Extract the [x, y] coordinate from the center of the cell holding the provided text.  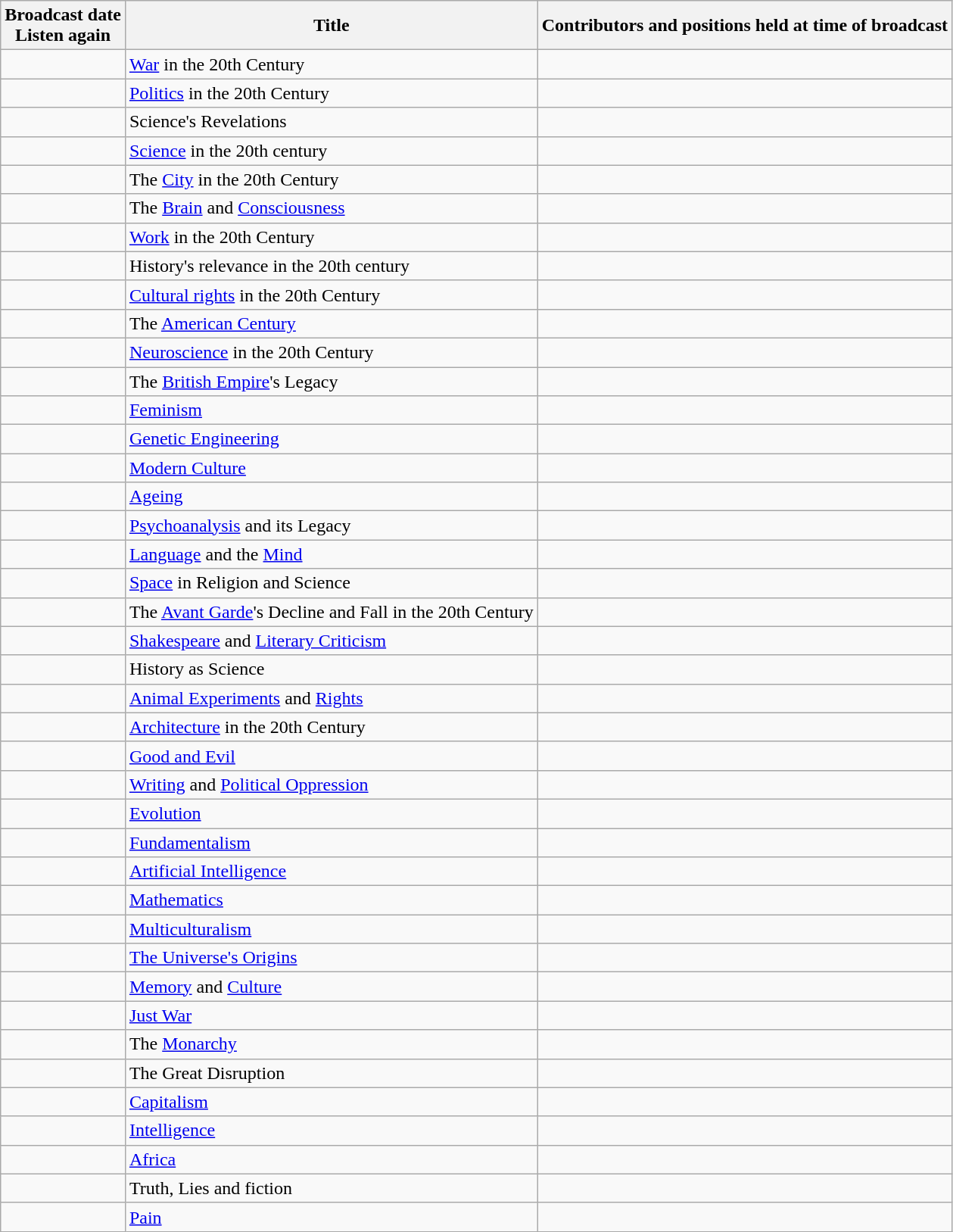
Africa [332, 1159]
Title [332, 26]
Feminism [332, 410]
Evolution [332, 813]
Modern Culture [332, 468]
Broadcast date Listen again [64, 26]
The Brain and Consciousness [332, 208]
Good and Evil [332, 756]
The Monarchy [332, 1044]
Space in Religion and Science [332, 583]
The Avant Garde's Decline and Fall in the 20th Century [332, 612]
War in the 20th Century [332, 64]
Contributors and positions held at time of broadcast [745, 26]
Language and the Mind [332, 554]
Neuroscience in the 20th Century [332, 352]
Intelligence [332, 1131]
Writing and Political Oppression [332, 784]
Animal Experiments and Rights [332, 698]
The British Empire's Legacy [332, 381]
Artificial Intelligence [332, 872]
Politics in the 20th Century [332, 93]
History's relevance in the 20th century [332, 266]
Architecture in the 20th Century [332, 727]
Multiculturalism [332, 929]
Truth, Lies and fiction [332, 1188]
Just War [332, 1015]
The Great Disruption [332, 1073]
The Universe's Origins [332, 958]
Fundamentalism [332, 843]
Shakespeare and Literary Criticism [332, 641]
History as Science [332, 669]
Memory and Culture [332, 987]
Science in the 20th century [332, 151]
Pain [332, 1217]
The American Century [332, 323]
Science's Revelations [332, 122]
Mathematics [332, 900]
Ageing [332, 497]
The City in the 20th Century [332, 179]
Work in the 20th Century [332, 237]
Cultural rights in the 20th Century [332, 295]
Genetic Engineering [332, 439]
Capitalism [332, 1102]
Psychoanalysis and its Legacy [332, 526]
